From the cell containing the given text, extract its center point as (X, Y) coordinate. 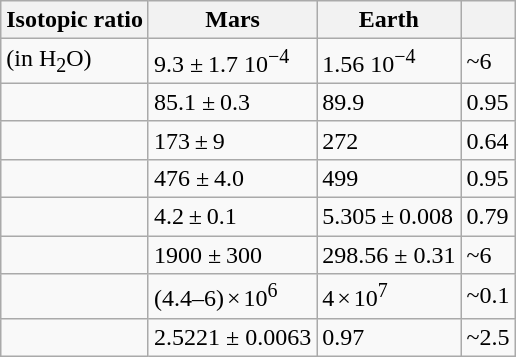
173 ± 9 (232, 140)
1.56 10−4 (389, 62)
5.305 ± 0.008 (389, 217)
~0.1 (488, 296)
298.56 ± 0.31 (389, 255)
272 (389, 140)
499 (389, 178)
~2.5 (488, 337)
85.1 ± 0.3 (232, 102)
1900 ± 300 (232, 255)
Earth (389, 20)
0.97 (389, 337)
4 × 107 (389, 296)
Mars (232, 20)
89.9 (389, 102)
2.5221 ± 0.0063 (232, 337)
476 ± 4.0 (232, 178)
Isotopic ratio (75, 20)
0.64 (488, 140)
9.3 ± 1.7 10−4 (232, 62)
(4.4–6) × 106 (232, 296)
0.79 (488, 217)
(in H2O) (75, 62)
4.2 ± 0.1 (232, 217)
